Extract the (x, y) coordinate from the center of the cell holding the provided text.  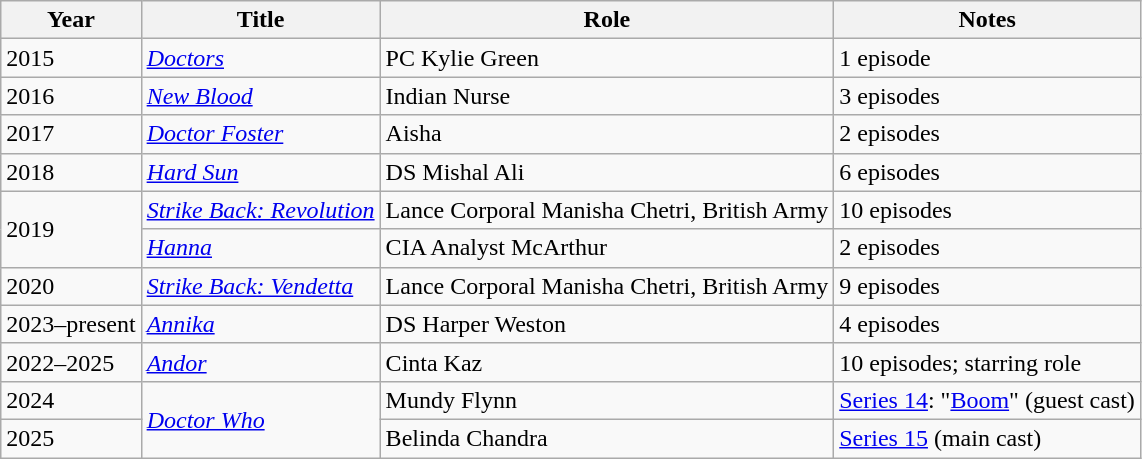
2020 (71, 286)
Mundy Flynn (607, 400)
10 episodes; starring role (988, 362)
2016 (71, 96)
Strike Back: Vendetta (260, 286)
PC Kylie Green (607, 58)
2018 (71, 172)
2022–2025 (71, 362)
CIA Analyst McArthur (607, 248)
2019 (71, 229)
3 episodes (988, 96)
Series 15 (main cast) (988, 438)
Role (607, 20)
Doctor Who (260, 419)
6 episodes (988, 172)
New Blood (260, 96)
Indian Nurse (607, 96)
Notes (988, 20)
Doctor Foster (260, 134)
Series 14: "Boom" (guest cast) (988, 400)
2017 (71, 134)
Year (71, 20)
4 episodes (988, 324)
Hard Sun (260, 172)
DS Harper Weston (607, 324)
Andor (260, 362)
Strike Back: Revolution (260, 210)
Doctors (260, 58)
Cinta Kaz (607, 362)
Title (260, 20)
2023–present (71, 324)
Annika (260, 324)
Belinda Chandra (607, 438)
2025 (71, 438)
10 episodes (988, 210)
DS Mishal Ali (607, 172)
2024 (71, 400)
1 episode (988, 58)
Aisha (607, 134)
2015 (71, 58)
Hanna (260, 248)
9 episodes (988, 286)
